Pinpoint the cell where the given text exists, returning its (x, y) midpoint coordinate. 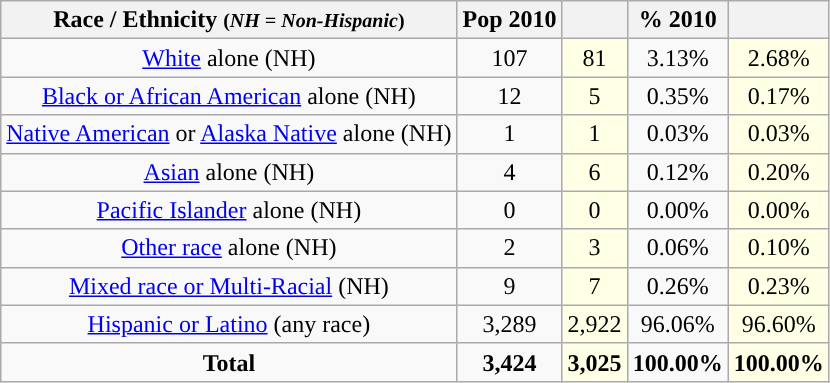
2 (510, 248)
3.13% (678, 58)
White alone (NH) (229, 58)
Pop 2010 (510, 20)
3,424 (510, 362)
107 (510, 58)
% 2010 (678, 20)
Mixed race or Multi-Racial (NH) (229, 286)
Native American or Alaska Native alone (NH) (229, 134)
Asian alone (NH) (229, 172)
5 (594, 96)
9 (510, 286)
2.68% (778, 58)
96.06% (678, 324)
Black or African American alone (NH) (229, 96)
Hispanic or Latino (any race) (229, 324)
4 (510, 172)
3,289 (510, 324)
81 (594, 58)
2,922 (594, 324)
3 (594, 248)
3,025 (594, 362)
Pacific Islander alone (NH) (229, 210)
0.12% (678, 172)
96.60% (778, 324)
0.17% (778, 96)
0.35% (678, 96)
7 (594, 286)
6 (594, 172)
Total (229, 362)
0.20% (778, 172)
0.06% (678, 248)
0.26% (678, 286)
0.10% (778, 248)
Race / Ethnicity (NH = Non-Hispanic) (229, 20)
12 (510, 96)
0.23% (778, 286)
Other race alone (NH) (229, 248)
